Scan for the cell matching the given text and deliver its (X, Y) coordinate at center. 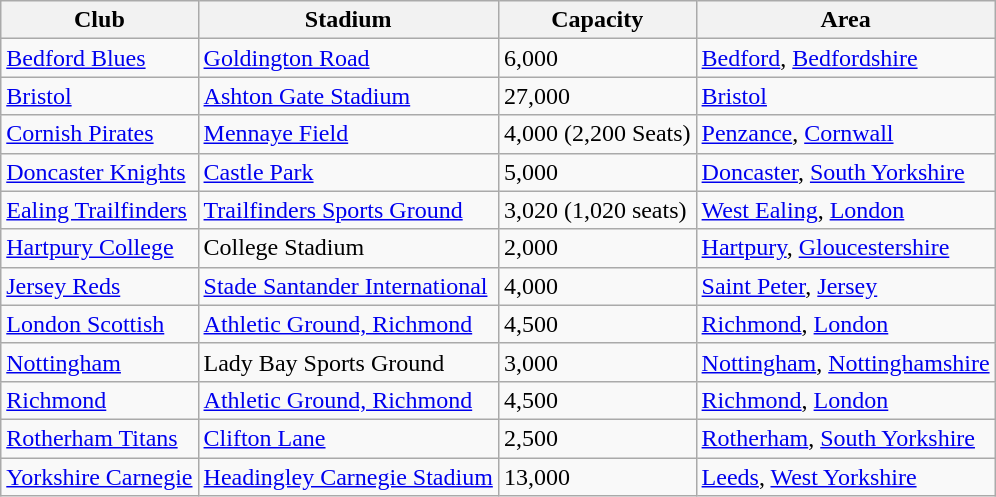
Bedford Blues (100, 58)
Cornish Pirates (100, 134)
Hartpury, Gloucestershire (846, 248)
Ashton Gate Stadium (348, 96)
13,000 (597, 477)
Goldington Road (348, 58)
Richmond (100, 400)
3,000 (597, 362)
College Stadium (348, 248)
5,000 (597, 172)
2,500 (597, 438)
London Scottish (100, 324)
West Ealing, London (846, 210)
Doncaster, South Yorkshire (846, 172)
6,000 (597, 58)
Area (846, 20)
Rotherham Titans (100, 438)
Club (100, 20)
Stadium (348, 20)
2,000 (597, 248)
3,020 (1,020 seats) (597, 210)
Trailfinders Sports Ground (348, 210)
4,000 (2,200 Seats) (597, 134)
Nottingham, Nottinghamshire (846, 362)
Rotherham, South Yorkshire (846, 438)
Ealing Trailfinders (100, 210)
4,000 (597, 286)
Castle Park (348, 172)
Jersey Reds (100, 286)
Yorkshire Carnegie (100, 477)
Capacity (597, 20)
Stade Santander International (348, 286)
Bedford, Bedfordshire (846, 58)
Lady Bay Sports Ground (348, 362)
Leeds, West Yorkshire (846, 477)
27,000 (597, 96)
Penzance, Cornwall (846, 134)
Headingley Carnegie Stadium (348, 477)
Hartpury College (100, 248)
Clifton Lane (348, 438)
Mennaye Field (348, 134)
Nottingham (100, 362)
Saint Peter, Jersey (846, 286)
Doncaster Knights (100, 172)
